Provide the [x, y] coordinate of the cell's center where the given text is located.  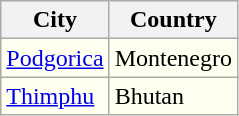
Montenegro [173, 58]
Country [173, 20]
Thimphu [55, 96]
City [55, 20]
Bhutan [173, 96]
Podgorica [55, 58]
